From the cell containing the given text, extract its center point as (x, y) coordinate. 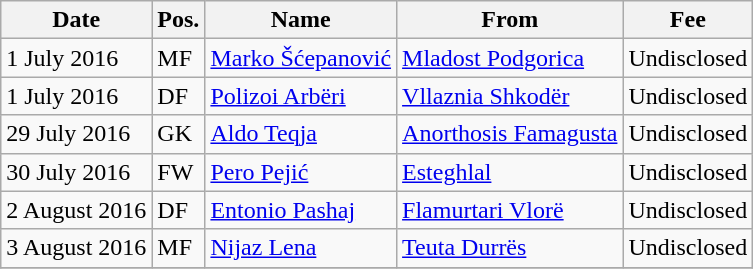
GK (178, 134)
Pero Pejić (301, 172)
Teuta Durrës (510, 248)
From (510, 20)
Pos. (178, 20)
FW (178, 172)
Marko Šćepanović (301, 58)
3 August 2016 (76, 248)
Mladost Podgorica (510, 58)
Name (301, 20)
Polizoi Arbëri (301, 96)
Anorthosis Famagusta (510, 134)
Vllaznia Shkodër (510, 96)
Flamurtari Vlorë (510, 210)
2 August 2016 (76, 210)
30 July 2016 (76, 172)
Nijaz Lena (301, 248)
Aldo Teqja (301, 134)
Date (76, 20)
29 July 2016 (76, 134)
Fee (688, 20)
Entonio Pashaj (301, 210)
Esteghlal (510, 172)
